Locate the cell with the specified text and output its (X, Y) center coordinate. 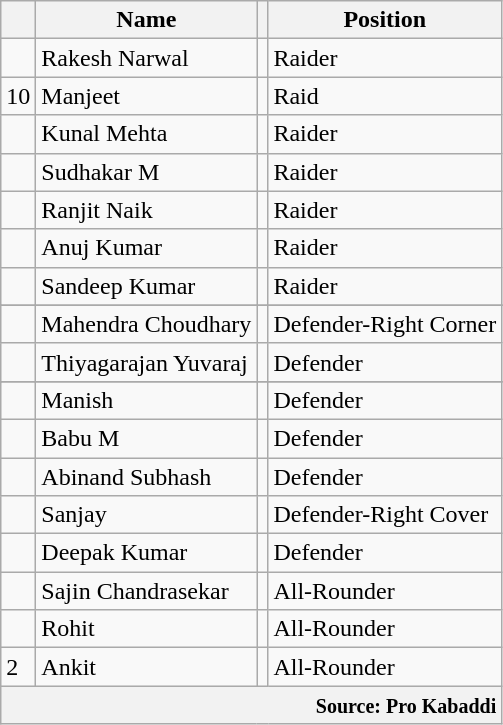
Anuj Kumar (146, 248)
Manjeet (146, 96)
Defender-Right Cover (385, 515)
Rohit (146, 629)
Sudhakar M (146, 172)
Babu M (146, 438)
Sanjay (146, 515)
Manish (146, 400)
10 (18, 96)
Mahendra Choudhary (146, 324)
Sajin Chandrasekar (146, 591)
Raid (385, 96)
Name (146, 20)
Deepak Kumar (146, 553)
Rakesh Narwal (146, 58)
Kunal Mehta (146, 134)
Sandeep Kumar (146, 286)
Source: Pro Kabaddi (252, 705)
Position (385, 20)
Ranjit Naik (146, 210)
Defender-Right Corner (385, 324)
Ankit (146, 667)
2 (18, 667)
Abinand Subhash (146, 477)
Thiyagarajan Yuvaraj (146, 362)
